Determine the (X, Y) coordinate at the center of the cell enclosing the given text.  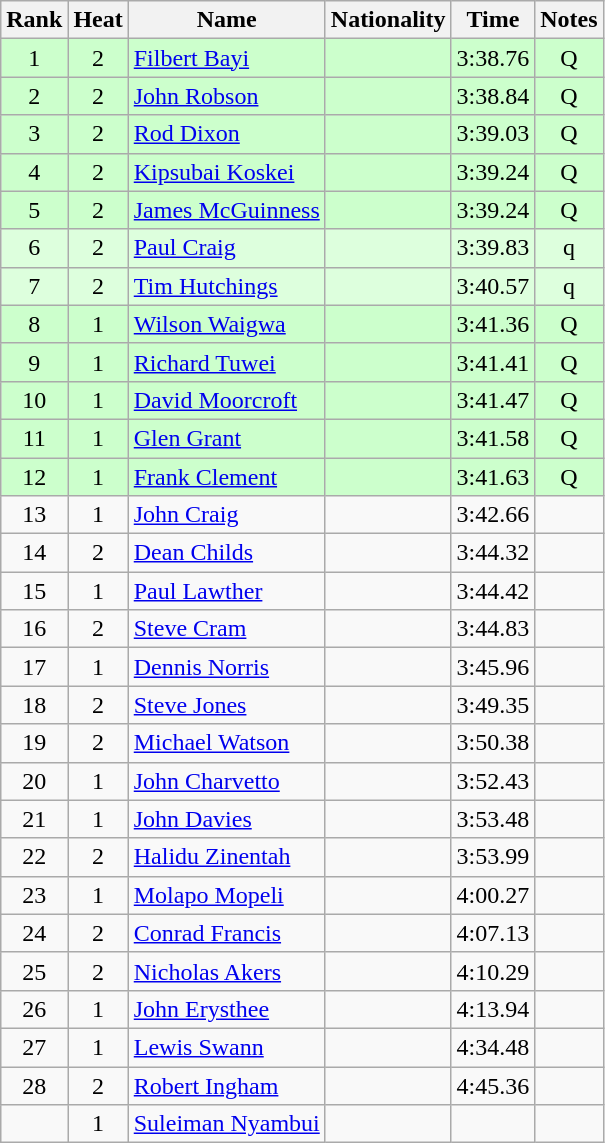
Richard Tuwei (226, 362)
18 (34, 705)
23 (34, 895)
20 (34, 781)
8 (34, 324)
Nationality (388, 20)
John Craig (226, 515)
11 (34, 438)
Rank (34, 20)
Steve Cram (226, 629)
10 (34, 400)
17 (34, 667)
3:38.76 (493, 58)
27 (34, 1047)
James McGuinness (226, 210)
22 (34, 857)
Michael Watson (226, 743)
Molapo Mopeli (226, 895)
Conrad Francis (226, 933)
3:44.32 (493, 553)
Robert Ingham (226, 1085)
Filbert Bayi (226, 58)
Nicholas Akers (226, 971)
3:53.99 (493, 857)
3 (34, 134)
28 (34, 1085)
Time (493, 20)
4:07.13 (493, 933)
4 (34, 172)
21 (34, 819)
12 (34, 477)
Dean Childs (226, 553)
4:34.48 (493, 1047)
3:50.38 (493, 743)
9 (34, 362)
David Moorcroft (226, 400)
6 (34, 248)
3:44.83 (493, 629)
John Davies (226, 819)
4:10.29 (493, 971)
24 (34, 933)
4:13.94 (493, 1009)
John Robson (226, 96)
Halidu Zinentah (226, 857)
John Charvetto (226, 781)
Steve Jones (226, 705)
25 (34, 971)
5 (34, 210)
4:45.36 (493, 1085)
3:53.48 (493, 819)
3:52.43 (493, 781)
26 (34, 1009)
Frank Clement (226, 477)
14 (34, 553)
3:41.36 (493, 324)
Tim Hutchings (226, 286)
Lewis Swann (226, 1047)
Kipsubai Koskei (226, 172)
Paul Craig (226, 248)
19 (34, 743)
3:41.63 (493, 477)
3:41.47 (493, 400)
Suleiman Nyambui (226, 1124)
4:00.27 (493, 895)
Wilson Waigwa (226, 324)
Glen Grant (226, 438)
15 (34, 591)
3:40.57 (493, 286)
Rod Dixon (226, 134)
13 (34, 515)
7 (34, 286)
Paul Lawther (226, 591)
Name (226, 20)
3:39.83 (493, 248)
John Erysthee (226, 1009)
3:45.96 (493, 667)
16 (34, 629)
3:38.84 (493, 96)
Notes (569, 20)
3:41.41 (493, 362)
3:41.58 (493, 438)
3:49.35 (493, 705)
3:42.66 (493, 515)
Dennis Norris (226, 667)
Heat (98, 20)
3:39.03 (493, 134)
3:44.42 (493, 591)
